From the cell containing the given text, extract its center point as [X, Y] coordinate. 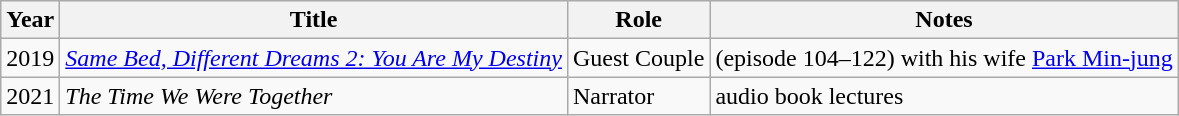
Notes [944, 20]
Narrator [638, 96]
Title [314, 20]
Year [30, 20]
The Time We Were Together [314, 96]
Role [638, 20]
2019 [30, 58]
audio book lectures [944, 96]
(episode 104–122) with his wife Park Min-jung [944, 58]
Same Bed, Different Dreams 2: You Are My Destiny [314, 58]
2021 [30, 96]
Guest Couple [638, 58]
